Capture the cell that displays the provided text and extract its [x, y] central coordinate. 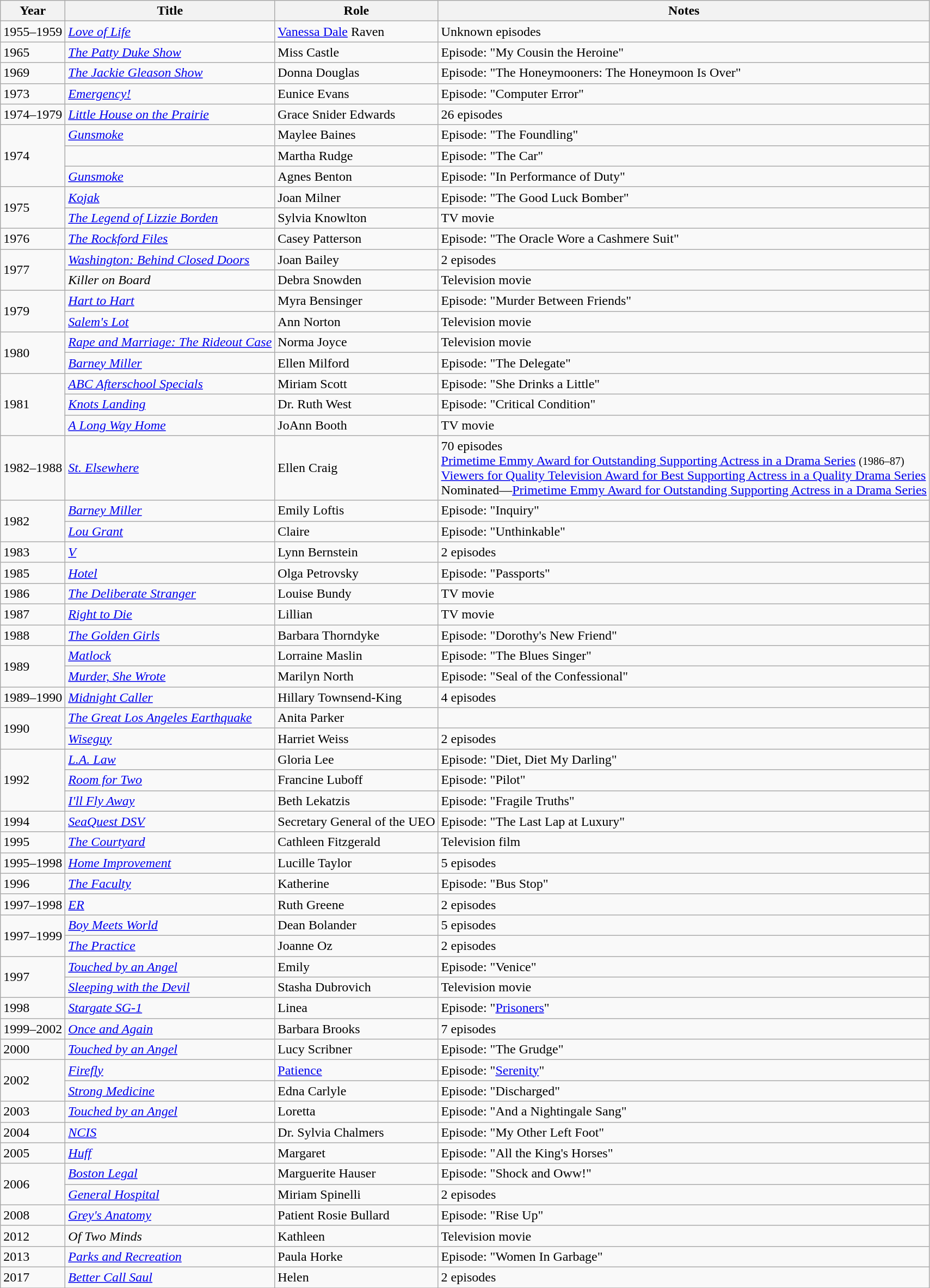
Little House on the Prairie [170, 114]
Anita Parker [356, 718]
Lucille Taylor [356, 863]
Episode: "The Last Lap at Luxury" [683, 821]
Lucy Scribner [356, 1050]
Joanne Oz [356, 946]
Episode: "Critical Condition" [683, 404]
Episode: "Discharged" [683, 1091]
The Great Los Angeles Earthquake [170, 718]
ABC Afterschool Specials [170, 384]
Edna Carlyle [356, 1091]
Grey's Anatomy [170, 1215]
Episode: "The Blues Singer" [683, 656]
Lynn Bernstein [356, 552]
The Jackie Gleason Show [170, 73]
Grace Snider Edwards [356, 114]
Beth Lekatzis [356, 801]
1981 [33, 404]
Murder, She Wrote [170, 677]
Episode: "Computer Error" [683, 94]
Episode: "My Cousin the Heroine" [683, 52]
Room for Two [170, 780]
Episode: "The Oracle Wore a Cashmere Suit" [683, 238]
2000 [33, 1050]
The Faculty [170, 884]
7 episodes [683, 1029]
Episode: "All the King's Horses" [683, 1153]
Role [356, 11]
Right to Die [170, 614]
Joan Milner [356, 197]
Dean Bolander [356, 925]
2012 [33, 1236]
Episode: "Fragile Truths" [683, 801]
Year [33, 11]
Linea [356, 1008]
Eunice Evans [356, 94]
1983 [33, 552]
Marguerite Hauser [356, 1174]
1980 [33, 353]
1982 [33, 521]
2002 [33, 1081]
Kathleen [356, 1236]
1997 [33, 977]
Episode: "Pilot" [683, 780]
Episode: "Seal of the Confessional" [683, 677]
Episode: "The Honeymooners: The Honeymoon Is Over" [683, 73]
Lorraine Maslin [356, 656]
1999–2002 [33, 1029]
Matlock [170, 656]
Home Improvement [170, 863]
Claire [356, 531]
Secretary General of the UEO [356, 821]
Episode: "Diet, Diet My Darling" [683, 759]
Sleeping with the Devil [170, 988]
1987 [33, 614]
1992 [33, 780]
Ellen Milford [356, 363]
Dr. Sylvia Chalmers [356, 1132]
Episode: "Murder Between Friends" [683, 301]
Rape and Marriage: The Rideout Case [170, 342]
2008 [33, 1215]
Knots Landing [170, 404]
1996 [33, 884]
Ann Norton [356, 322]
1974–1979 [33, 114]
The Golden Girls [170, 635]
The Practice [170, 946]
L.A. Law [170, 759]
Episode: "The Car" [683, 156]
Barbara Thorndyke [356, 635]
Episode: "Women In Garbage" [683, 1256]
Gloria Lee [356, 759]
Television film [683, 842]
1973 [33, 94]
Dr. Ruth West [356, 404]
1969 [33, 73]
1975 [33, 207]
Strong Medicine [170, 1091]
Better Call Saul [170, 1277]
1997–1999 [33, 935]
1979 [33, 311]
Joan Bailey [356, 260]
Episode: "Inquiry" [683, 511]
2005 [33, 1153]
Wiseguy [170, 739]
Miss Castle [356, 52]
1986 [33, 593]
The Courtyard [170, 842]
1955–1959 [33, 32]
Helen [356, 1277]
Martha Rudge [356, 156]
General Hospital [170, 1194]
Miriam Spinelli [356, 1194]
2006 [33, 1184]
Episode: "The Good Luck Bomber" [683, 197]
Debra Snowden [356, 280]
Hart to Hart [170, 301]
JoAnn Booth [356, 425]
Emily [356, 966]
Stargate SG-1 [170, 1008]
Ellen Craig [356, 468]
26 episodes [683, 114]
Killer on Board [170, 280]
Parks and Recreation [170, 1256]
Episode: "Prisoners" [683, 1008]
Norma Joyce [356, 342]
NCIS [170, 1132]
SeaQuest DSV [170, 821]
2013 [33, 1256]
Title [170, 11]
Episode: "The Foundling" [683, 135]
4 episodes [683, 697]
1990 [33, 728]
1995 [33, 842]
1989–1990 [33, 697]
Agnes Benton [356, 176]
A Long Way Home [170, 425]
Midnight Caller [170, 697]
Episode: "And a Nightingale Sang" [683, 1112]
Episode: "Dorothy's New Friend" [683, 635]
1997–1998 [33, 904]
Miriam Scott [356, 384]
Loretta [356, 1112]
Episode: "The Delegate" [683, 363]
Stasha Dubrovich [356, 988]
Barbara Brooks [356, 1029]
Episode: "The Grudge" [683, 1050]
1977 [33, 270]
1985 [33, 573]
Episode: "Serenity" [683, 1070]
Paula Horke [356, 1256]
Once and Again [170, 1029]
Vanessa Dale Raven [356, 32]
The Rockford Files [170, 238]
2004 [33, 1132]
Episode: "In Performance of Duty" [683, 176]
Harriet Weiss [356, 739]
Episode: "Passports" [683, 573]
Donna Douglas [356, 73]
Maylee Baines [356, 135]
Episode: "Venice" [683, 966]
1989 [33, 666]
Of Two Minds [170, 1236]
1988 [33, 635]
Love of Life [170, 32]
Casey Patterson [356, 238]
2017 [33, 1277]
Margaret [356, 1153]
V [170, 552]
The Deliberate Stranger [170, 593]
Myra Bensinger [356, 301]
Lou Grant [170, 531]
Unknown episodes [683, 32]
Ruth Greene [356, 904]
1974 [33, 156]
Lillian [356, 614]
1982–1988 [33, 468]
Cathleen Fitzgerald [356, 842]
Washington: Behind Closed Doors [170, 260]
Katherine [356, 884]
Olga Petrovsky [356, 573]
Francine Luboff [356, 780]
Boy Meets World [170, 925]
1976 [33, 238]
1965 [33, 52]
The Patty Duke Show [170, 52]
Marilyn North [356, 677]
1994 [33, 821]
Kojak [170, 197]
I'll Fly Away [170, 801]
Notes [683, 11]
Episode: "Unthinkable" [683, 531]
Episode: "Shock and Oww!" [683, 1174]
Episode: "Bus Stop" [683, 884]
Louise Bundy [356, 593]
Hillary Townsend-King [356, 697]
Emily Loftis [356, 511]
ER [170, 904]
2003 [33, 1112]
St. Elsewhere [170, 468]
1998 [33, 1008]
Emergency! [170, 94]
Patience [356, 1070]
Boston Legal [170, 1174]
The Legend of Lizzie Borden [170, 218]
Salem's Lot [170, 322]
Episode: "My Other Left Foot" [683, 1132]
Firefly [170, 1070]
Episode: "Rise Up" [683, 1215]
1995–1998 [33, 863]
Episode: "She Drinks a Little" [683, 384]
Sylvia Knowlton [356, 218]
Hotel [170, 573]
Patient Rosie Bullard [356, 1215]
Huff [170, 1153]
